Capture the cell that displays the provided text and extract its [x, y] central coordinate. 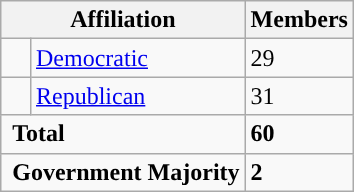
31 [299, 96]
Members [299, 20]
60 [299, 134]
2 [299, 172]
Total [123, 134]
Republican [138, 96]
Government Majority [123, 172]
Affiliation [123, 20]
29 [299, 58]
Democratic [138, 58]
